Search for the cell housing the specified text and yield its [x, y] center coordinate. 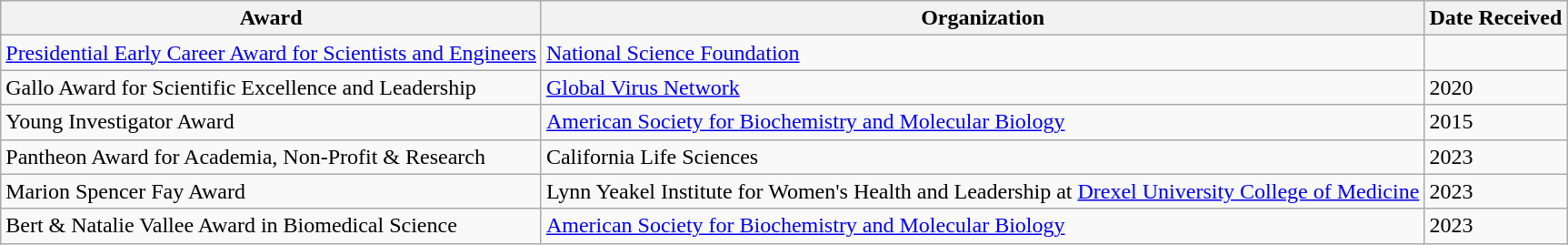
Lynn Yeakel Institute for Women's Health and Leadership at Drexel University College of Medicine [982, 191]
Date Received [1496, 18]
2015 [1496, 122]
California Life Sciences [982, 157]
Award [271, 18]
Bert & Natalie Vallee Award in Biomedical Science [271, 226]
2020 [1496, 87]
Global Virus Network [982, 87]
Young Investigator Award [271, 122]
Organization [982, 18]
National Science Foundation [982, 53]
Marion Spencer Fay Award [271, 191]
Pantheon Award for Academia, Non-Profit & Research [271, 157]
Presidential Early Career Award for Scientists and Engineers [271, 53]
Gallo Award for Scientific Excellence and Leadership [271, 87]
